For the text-containing cell, return its midpoint in (X, Y) coordinate format. 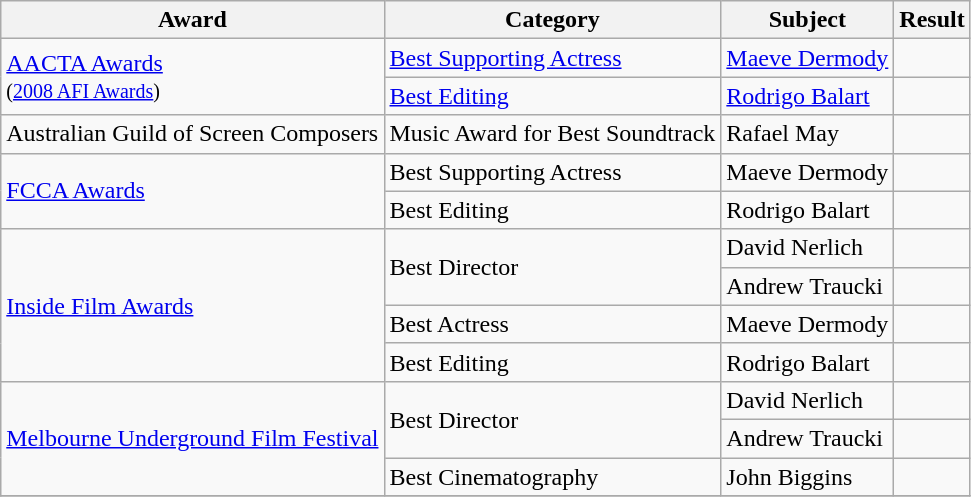
Inside Film Awards (192, 305)
Australian Guild of Screen Composers (192, 134)
Award (192, 20)
John Biggins (808, 477)
Music Award for Best Soundtrack (552, 134)
Subject (808, 20)
Category (552, 20)
AACTA Awards(2008 AFI Awards) (192, 77)
Rafael May (808, 134)
Melbourne Underground Film Festival (192, 438)
Best Cinematography (552, 477)
Best Actress (552, 324)
Result (932, 20)
FCCA Awards (192, 191)
